Identify which cell holds the provided text, then report its [X, Y] central coordinate. 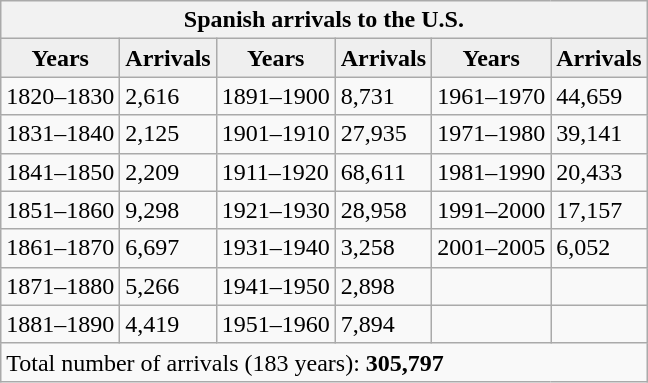
6,052 [599, 248]
2001–2005 [492, 248]
1911–1920 [276, 172]
20,433 [599, 172]
1820–1830 [60, 96]
1931–1940 [276, 248]
7,894 [383, 324]
44,659 [599, 96]
1971–1980 [492, 134]
1981–1990 [492, 172]
4,419 [168, 324]
2,125 [168, 134]
39,141 [599, 134]
6,697 [168, 248]
2,898 [383, 286]
1881–1890 [60, 324]
1921–1930 [276, 210]
28,958 [383, 210]
2,616 [168, 96]
1851–1860 [60, 210]
1951–1960 [276, 324]
1961–1970 [492, 96]
1991–2000 [492, 210]
1831–1840 [60, 134]
1891–1900 [276, 96]
2,209 [168, 172]
1841–1850 [60, 172]
17,157 [599, 210]
68,611 [383, 172]
5,266 [168, 286]
3,258 [383, 248]
9,298 [168, 210]
Spanish arrivals to the U.S. [324, 20]
8,731 [383, 96]
1871–1880 [60, 286]
1861–1870 [60, 248]
1901–1910 [276, 134]
Total number of arrivals (183 years): 305,797 [324, 362]
1941–1950 [276, 286]
27,935 [383, 134]
